Return (x, y) of the center of cell containing provided text 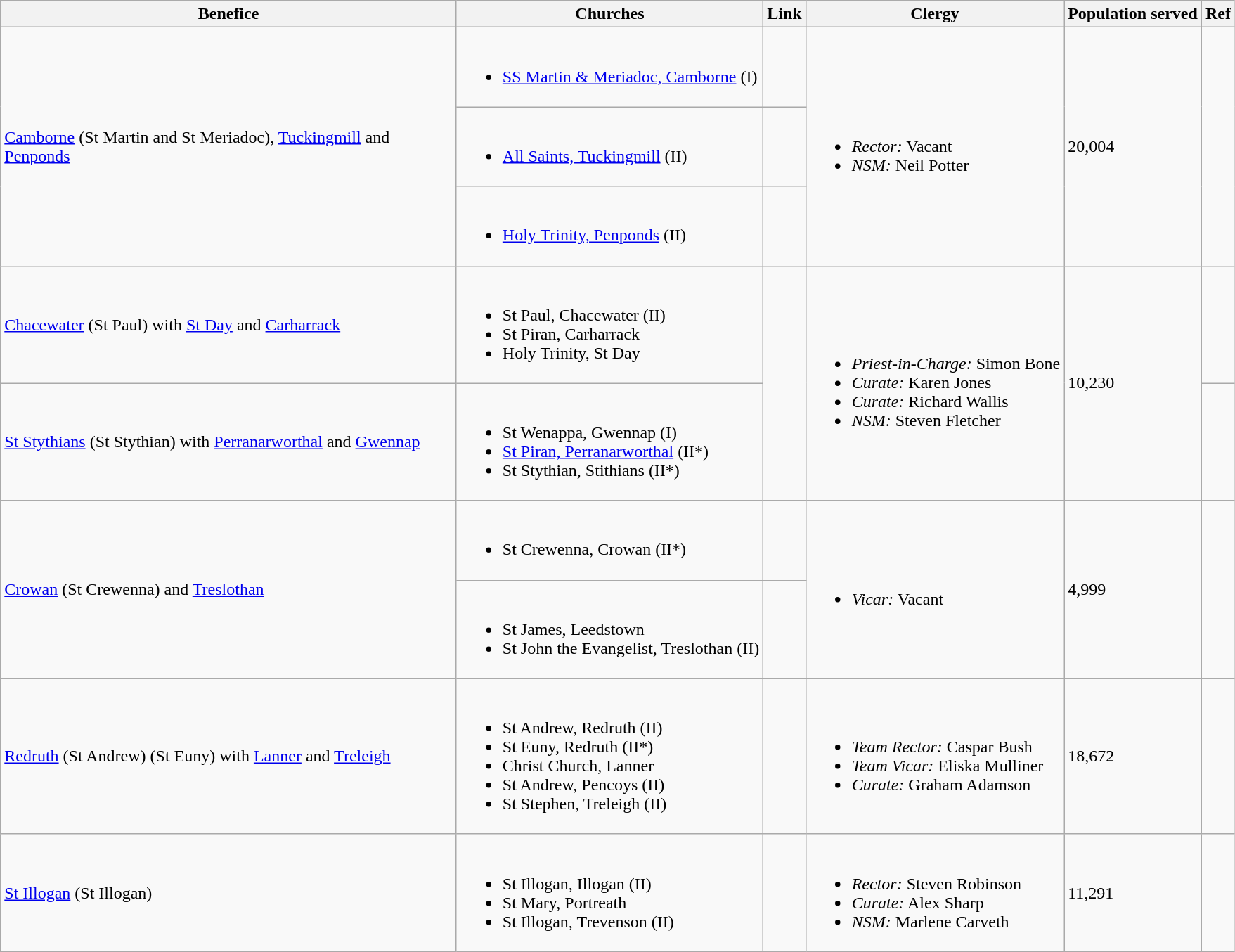
Ref (1217, 14)
Link (784, 14)
10,230 (1133, 383)
St Wenappa, Gwennap (I)St Piran, Perranarworthal (II*)St Stythian, Stithians (II*) (609, 442)
St Illogan, Illogan (II)St Mary, PortreathSt Illogan, Trevenson (II) (609, 893)
Redruth (St Andrew) (St Euny) with Lanner and Treleigh (229, 757)
St Paul, Chacewater (II)St Piran, CarharrackHoly Trinity, St Day (609, 325)
Churches (609, 14)
St Stythians (St Stythian) with Perranarworthal and Gwennap (229, 442)
All Saints, Tuckingmill (II) (609, 146)
4,999 (1133, 589)
Chacewater (St Paul) with St Day and Carharrack (229, 325)
Rector: VacantNSM: Neil Potter (935, 146)
St Illogan (St Illogan) (229, 893)
SS Martin & Meriadoc, Camborne (I) (609, 67)
Clergy (935, 14)
St James, LeedstownSt John the Evangelist, Treslothan (II) (609, 629)
18,672 (1133, 757)
Benefice (229, 14)
St Crewenna, Crowan (II*) (609, 540)
11,291 (1133, 893)
Population served (1133, 14)
Holy Trinity, Penponds (II) (609, 226)
Priest-in-Charge: Simon BoneCurate: Karen JonesCurate: Richard WallisNSM: Steven Fletcher (935, 383)
Rector: Steven RobinsonCurate: Alex SharpNSM: Marlene Carveth (935, 893)
Crowan (St Crewenna) and Treslothan (229, 589)
Camborne (St Martin and St Meriadoc), Tuckingmill and Penponds (229, 146)
Vicar: Vacant (935, 589)
Team Rector: Caspar BushTeam Vicar: Eliska MullinerCurate: Graham Adamson (935, 757)
20,004 (1133, 146)
St Andrew, Redruth (II)St Euny, Redruth (II*)Christ Church, LannerSt Andrew, Pencoys (II)St Stephen, Treleigh (II) (609, 757)
